Search for the cell housing the specified text and yield its [x, y] center coordinate. 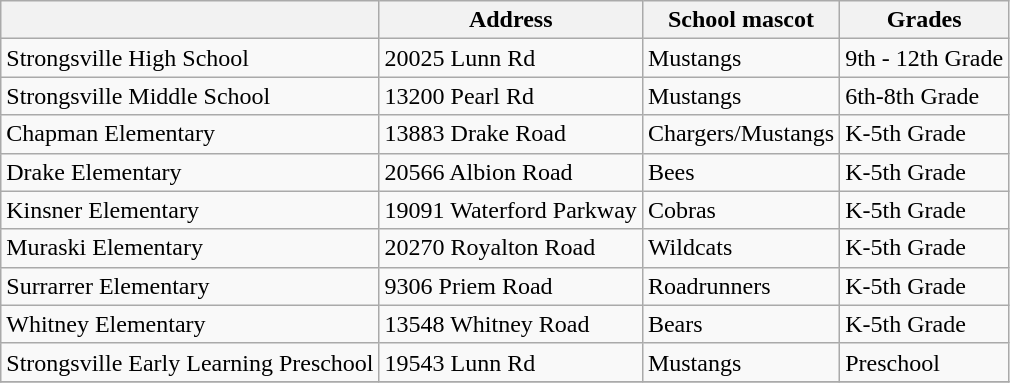
Roadrunners [740, 286]
Chargers/Mustangs [740, 134]
9306 Priem Road [510, 286]
20566 Albion Road [510, 172]
Muraski Elementary [190, 248]
Preschool [924, 362]
13883 Drake Road [510, 134]
Chapman Elementary [190, 134]
20025 Lunn Rd [510, 58]
13200 Pearl Rd [510, 96]
19091 Waterford Parkway [510, 210]
Grades [924, 20]
Kinsner Elementary [190, 210]
Whitney Elementary [190, 324]
Strongsville High School [190, 58]
Strongsville Middle School [190, 96]
Wildcats [740, 248]
School mascot [740, 20]
Drake Elementary [190, 172]
Surrarrer Elementary [190, 286]
6th-8th Grade [924, 96]
9th - 12th Grade [924, 58]
Bees [740, 172]
20270 Royalton Road [510, 248]
Address [510, 20]
19543 Lunn Rd [510, 362]
Cobras [740, 210]
13548 Whitney Road [510, 324]
Strongsville Early Learning Preschool [190, 362]
Bears [740, 324]
